Detect which cell encompasses the target text, then output its [x, y] center coordinate. 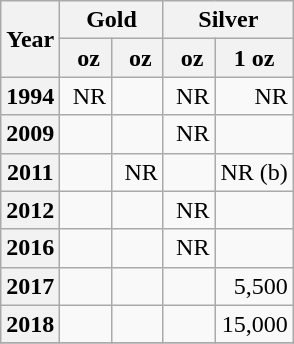
5,500 [254, 286]
15,000 [254, 324]
2011 [30, 172]
2017 [30, 286]
1 oz [254, 58]
2016 [30, 248]
2018 [30, 324]
NR (b) [254, 172]
Gold [112, 20]
2009 [30, 134]
1994 [30, 96]
2012 [30, 210]
Year [30, 39]
Silver [228, 20]
